Locate the cell with the specified text and output its [X, Y] center coordinate. 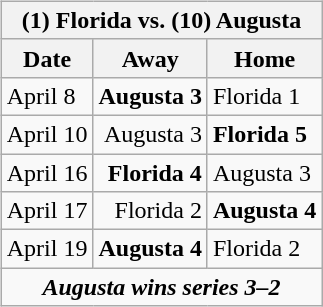
April 16 [47, 173]
Augusta wins series 3–2 [162, 287]
April 17 [47, 211]
April 19 [47, 249]
Florida 1 [264, 96]
Home [264, 58]
April 10 [47, 134]
(1) Florida vs. (10) Augusta [162, 20]
Florida 5 [264, 134]
Away [150, 58]
Florida 4 [150, 173]
Date [47, 58]
April 8 [47, 96]
